Locate the cell with the specified text and output its (X, Y) center coordinate. 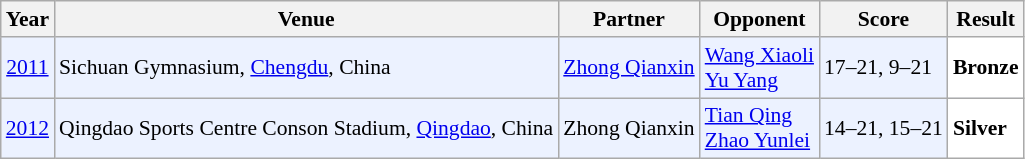
Year (28, 19)
2012 (28, 128)
Silver (986, 128)
14–21, 15–21 (884, 128)
Opponent (760, 19)
Result (986, 19)
Tian Qing Zhao Yunlei (760, 128)
Wang Xiaoli Yu Yang (760, 68)
17–21, 9–21 (884, 68)
Qingdao Sports Centre Conson Stadium, Qingdao, China (306, 128)
Venue (306, 19)
2011 (28, 68)
Partner (628, 19)
Score (884, 19)
Sichuan Gymnasium, Chengdu, China (306, 68)
Bronze (986, 68)
